Scan for the cell matching the given text and deliver its (x, y) coordinate at center. 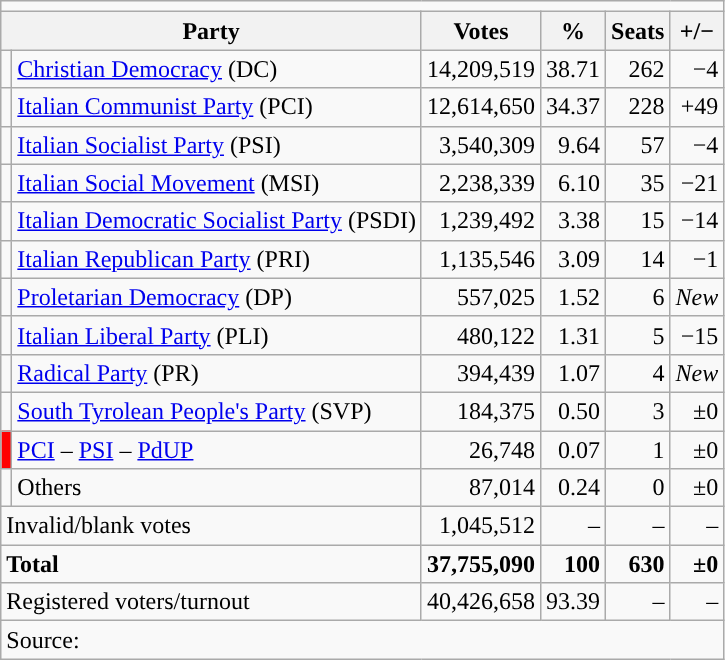
Italian Communist Party (PCI) (217, 107)
6 (638, 297)
−14 (697, 221)
PCI – PSI – PdUP (217, 449)
26,748 (480, 449)
Radical Party (PR) (217, 373)
480,122 (480, 335)
394,439 (480, 373)
1.52 (574, 297)
−15 (697, 335)
34.37 (574, 107)
3.38 (574, 221)
Votes (480, 31)
2,238,339 (480, 183)
5 (638, 335)
Italian Democratic Socialist Party (PSDI) (217, 221)
+49 (697, 107)
4 (638, 373)
100 (574, 564)
35 (638, 183)
Christian Democracy (DC) (217, 69)
3 (638, 411)
0.50 (574, 411)
3,540,309 (480, 145)
1,135,546 (480, 259)
South Tyrolean People's Party (SVP) (217, 411)
0 (638, 488)
Italian Social Movement (MSI) (217, 183)
1,045,512 (480, 526)
1,239,492 (480, 221)
Registered voters/turnout (212, 602)
87,014 (480, 488)
557,025 (480, 297)
9.64 (574, 145)
0.07 (574, 449)
38.71 (574, 69)
Italian Socialist Party (PSI) (217, 145)
Seats (638, 31)
14,209,519 (480, 69)
40,426,658 (480, 602)
Source: (362, 640)
0.24 (574, 488)
1.31 (574, 335)
57 (638, 145)
262 (638, 69)
3.09 (574, 259)
Proletarian Democracy (DP) (217, 297)
228 (638, 107)
1 (638, 449)
+/− (697, 31)
15 (638, 221)
14 (638, 259)
−21 (697, 183)
93.39 (574, 602)
184,375 (480, 411)
−1 (697, 259)
Others (217, 488)
Total (212, 564)
Italian Liberal Party (PLI) (217, 335)
% (574, 31)
12,614,650 (480, 107)
1.07 (574, 373)
6.10 (574, 183)
Invalid/blank votes (212, 526)
Party (212, 31)
630 (638, 564)
Italian Republican Party (PRI) (217, 259)
37,755,090 (480, 564)
